Search for the cell housing the specified text and yield its [x, y] center coordinate. 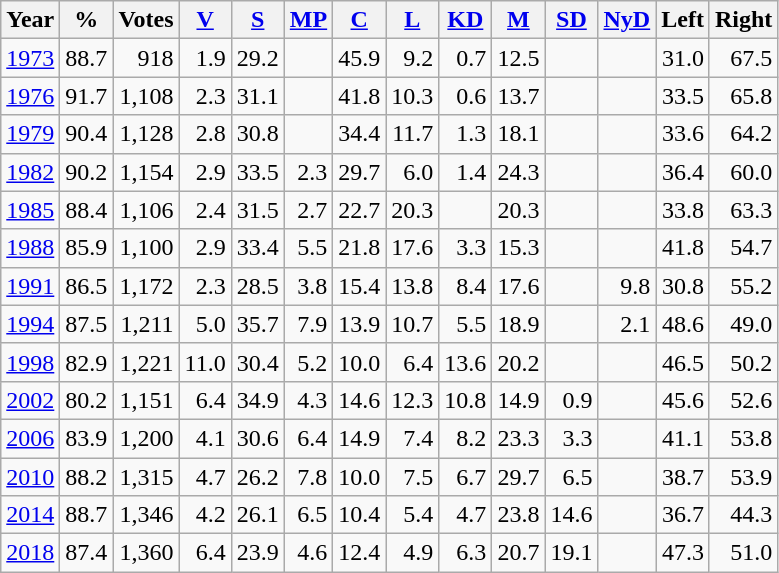
2.8 [205, 134]
1,360 [146, 553]
51.0 [743, 553]
9.2 [412, 58]
Left [683, 20]
22.7 [360, 210]
87.4 [86, 553]
1,128 [146, 134]
82.9 [86, 362]
24.3 [518, 172]
47.3 [683, 553]
1,221 [146, 362]
28.5 [258, 286]
V [205, 20]
6.0 [412, 172]
1985 [30, 210]
65.8 [743, 96]
1,172 [146, 286]
13.6 [466, 362]
12.5 [518, 58]
7.5 [412, 477]
23.9 [258, 553]
1,106 [146, 210]
10.3 [412, 96]
13.8 [412, 286]
31.0 [683, 58]
1994 [30, 324]
1,211 [146, 324]
6.7 [466, 477]
52.6 [743, 400]
6.3 [466, 553]
12.4 [360, 553]
9.8 [627, 286]
86.5 [86, 286]
1,200 [146, 438]
31.1 [258, 96]
83.9 [86, 438]
15.3 [518, 248]
18.1 [518, 134]
4.6 [308, 553]
1.3 [466, 134]
1,151 [146, 400]
2.7 [308, 210]
2014 [30, 515]
3.8 [308, 286]
L [412, 20]
33.4 [258, 248]
19.1 [572, 553]
20.7 [518, 553]
1.9 [205, 58]
50.2 [743, 362]
41.1 [683, 438]
1,154 [146, 172]
18.9 [518, 324]
38.7 [683, 477]
S [258, 20]
4.3 [308, 400]
23.8 [518, 515]
1979 [30, 134]
1,315 [146, 477]
48.6 [683, 324]
80.2 [86, 400]
88.2 [86, 477]
1998 [30, 362]
SD [572, 20]
34.4 [360, 134]
KD [466, 20]
13.7 [518, 96]
10.8 [466, 400]
90.2 [86, 172]
8.4 [466, 286]
33.8 [683, 210]
60.0 [743, 172]
46.5 [683, 362]
53.9 [743, 477]
Right [743, 20]
33.6 [683, 134]
Year [30, 20]
918 [146, 58]
4.9 [412, 553]
10.4 [360, 515]
36.7 [683, 515]
MP [308, 20]
1976 [30, 96]
15.4 [360, 286]
45.9 [360, 58]
% [86, 20]
7.8 [308, 477]
23.3 [518, 438]
11.7 [412, 134]
5.0 [205, 324]
29.2 [258, 58]
1,346 [146, 515]
63.3 [743, 210]
34.9 [258, 400]
20.2 [518, 362]
2.1 [627, 324]
21.8 [360, 248]
91.7 [86, 96]
49.0 [743, 324]
2002 [30, 400]
11.0 [205, 362]
30.4 [258, 362]
2018 [30, 553]
1,108 [146, 96]
13.9 [360, 324]
53.8 [743, 438]
7.4 [412, 438]
Votes [146, 20]
0.6 [466, 96]
1982 [30, 172]
88.4 [86, 210]
C [360, 20]
67.5 [743, 58]
NyD [627, 20]
M [518, 20]
1.4 [466, 172]
55.2 [743, 286]
26.1 [258, 515]
7.9 [308, 324]
90.4 [86, 134]
35.7 [258, 324]
44.3 [743, 515]
2006 [30, 438]
26.2 [258, 477]
45.6 [683, 400]
1991 [30, 286]
4.1 [205, 438]
1988 [30, 248]
2.4 [205, 210]
4.2 [205, 515]
10.7 [412, 324]
5.2 [308, 362]
30.6 [258, 438]
31.5 [258, 210]
87.5 [86, 324]
1,100 [146, 248]
8.2 [466, 438]
64.2 [743, 134]
12.3 [412, 400]
1973 [30, 58]
85.9 [86, 248]
0.9 [572, 400]
5.4 [412, 515]
2010 [30, 477]
0.7 [466, 58]
54.7 [743, 248]
36.4 [683, 172]
